Detect which cell encompasses the target text, then output its [x, y] center coordinate. 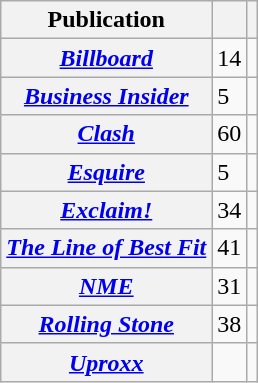
60 [230, 134]
Exclaim! [106, 210]
Billboard [106, 58]
41 [230, 248]
31 [230, 286]
Publication [106, 20]
14 [230, 58]
NME [106, 286]
Esquire [106, 172]
The Line of Best Fit [106, 248]
Clash [106, 134]
Rolling Stone [106, 324]
34 [230, 210]
38 [230, 324]
Uproxx [106, 362]
Business Insider [106, 96]
